Return the (x, y) coordinate for the center point of the cell that contains the specified text.  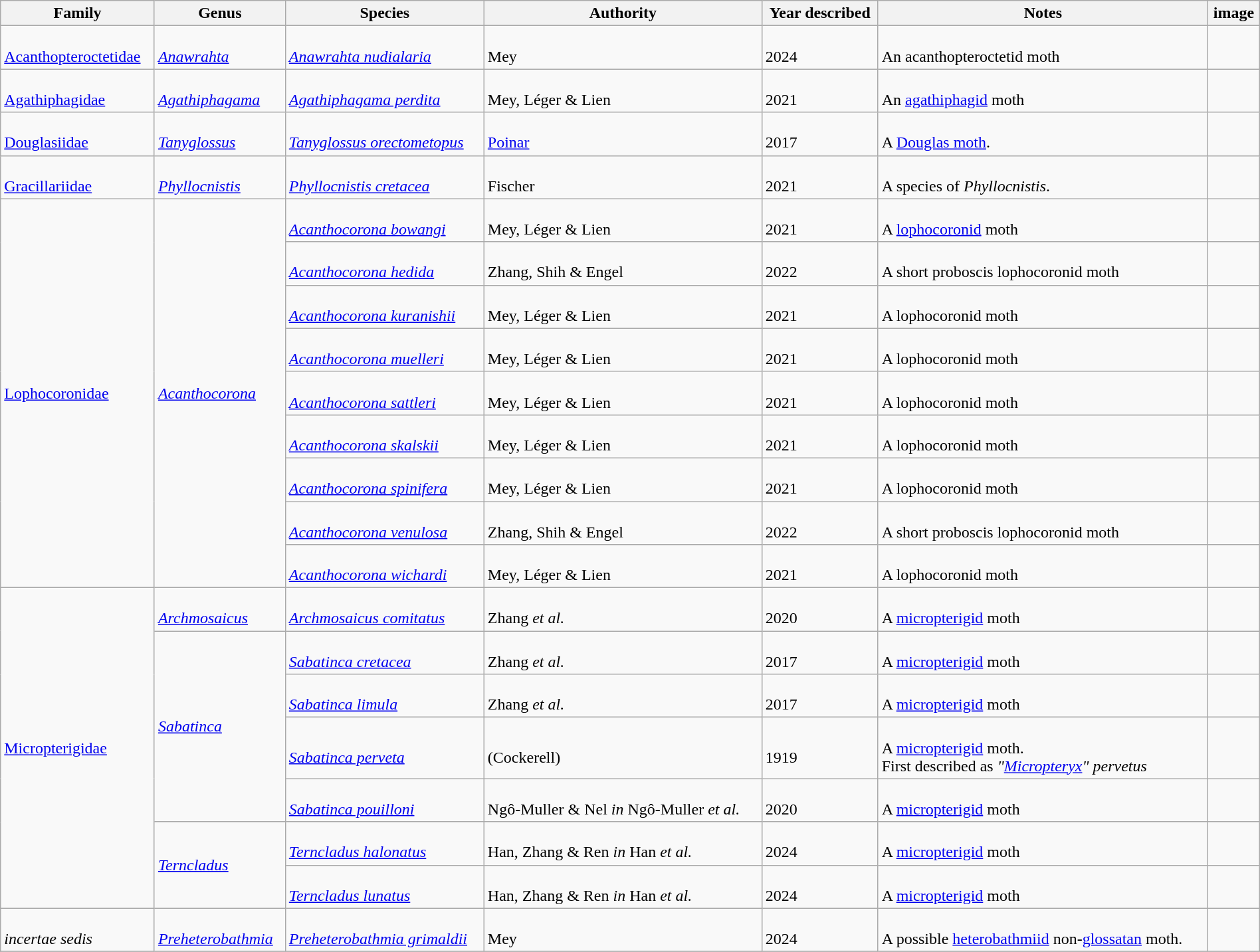
Authority (623, 13)
Archmosaicus comitatus (384, 610)
Tanyglossus orectometopus (384, 134)
incertae sedis (78, 930)
Anawrahta nudialaria (384, 48)
Fischer (623, 177)
Sabatinca limula (384, 696)
Poinar (623, 134)
Agathiphagama (219, 90)
Phyllocnistis cretacea (384, 177)
Sabatinca cretacea (384, 652)
Acanthocorona (219, 393)
A Douglas moth. (1043, 134)
Species (384, 13)
Acanthocorona hedida (384, 263)
Acanthocorona skalskii (384, 436)
A species of Phyllocnistis. (1043, 177)
Sabatinca perveta (384, 748)
Phyllocnistis (219, 177)
Agathiphagidae (78, 90)
1919 (820, 748)
Douglasiidae (78, 134)
Acanthocorona wichardi (384, 566)
Acanthocorona bowangi (384, 221)
Agathiphagama perdita (384, 90)
Anawrahta (219, 48)
image (1234, 13)
Acanthocorona muelleri (384, 349)
Micropterigidae (78, 748)
An acanthopteroctetid moth (1043, 48)
Year described (820, 13)
Acanthocorona sattleri (384, 393)
Notes (1043, 13)
A possible heterobathmiid non-glossatan moth. (1043, 930)
Terncladus (219, 865)
An agathiphagid moth (1043, 90)
Terncladus halonatus (384, 844)
Gracillariidae (78, 177)
Terncladus lunatus (384, 886)
(Cockerell) (623, 748)
Acanthocorona venulosa (384, 522)
Acanthocorona kuranishii (384, 307)
Preheterobathmia grimaldii (384, 930)
Acanthocorona spinifera (384, 480)
Sabatinca (219, 727)
Ngô-Muller & Nel in Ngô-Muller et al. (623, 800)
Lophocoronidae (78, 393)
Family (78, 13)
Acanthopteroctetidae (78, 48)
Archmosaicus (219, 610)
Sabatinca pouilloni (384, 800)
Tanyglossus (219, 134)
Genus (219, 13)
Preheterobathmia (219, 930)
A micropterigid moth.First described as "Micropteryx" pervetus (1043, 748)
